Output the (X, Y) coordinate of the center of the cell containing the given text.  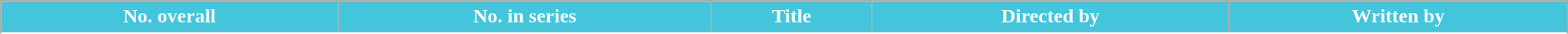
Written by (1398, 17)
Title (792, 17)
No. in series (524, 17)
No. overall (170, 17)
Directed by (1050, 17)
